Search for the cell housing the specified text and yield its (x, y) center coordinate. 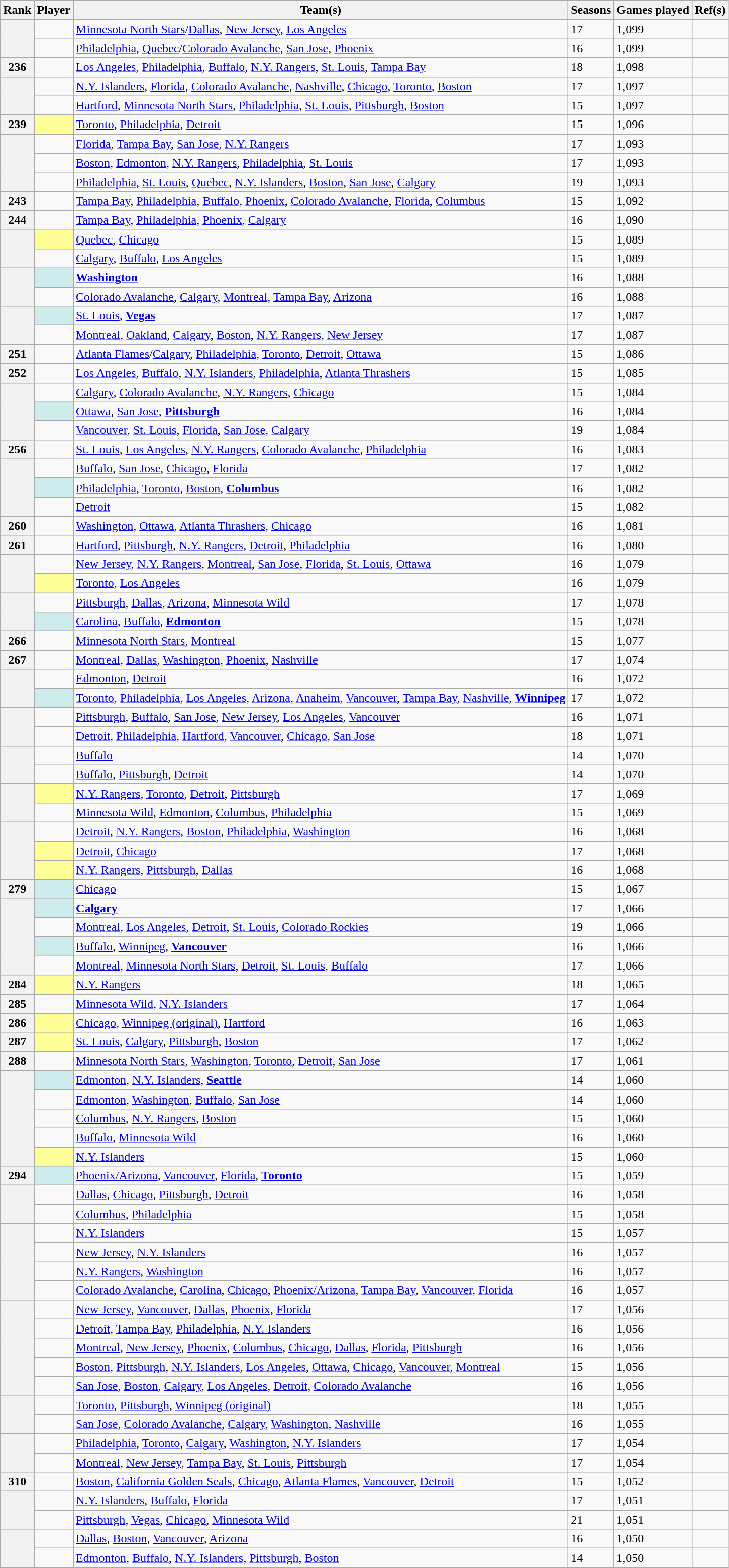
Ref(s) (710, 10)
239 (17, 125)
Los Angeles, Philadelphia, Buffalo, N.Y. Rangers, St. Louis, Tampa Bay (321, 67)
Pittsburgh, Vegas, Chicago, Minnesota Wild (321, 1520)
N.Y. Rangers (321, 985)
294 (17, 1176)
Philadelphia, Quebec/Colorado Avalanche, San Jose, Phoenix (321, 48)
Games played (653, 10)
New Jersey, N.Y. Rangers, Montreal, San Jose, Florida, St. Louis, Ottawa (321, 564)
Minnesota North Stars/Dallas, New Jersey, Los Angeles (321, 29)
1,085 (653, 373)
Buffalo (321, 755)
Pittsburgh, Dallas, Arizona, Minnesota Wild (321, 602)
Philadelphia, Toronto, Calgary, Washington, N.Y. Islanders (321, 1443)
Chicago, Winnipeg (original), Hartford (321, 1023)
Tampa Bay, Philadelphia, Buffalo, Phoenix, Colorado Avalanche, Florida, Columbus (321, 201)
Edmonton, Washington, Buffalo, San Jose (321, 1099)
Detroit, Tampa Bay, Philadelphia, N.Y. Islanders (321, 1329)
Edmonton, Detroit (321, 679)
Minnesota North Stars, Washington, Toronto, Detroit, San Jose (321, 1061)
Buffalo, Winnipeg, Vancouver (321, 946)
St. Louis, Calgary, Pittsburgh, Boston (321, 1042)
284 (17, 985)
Boston, Pittsburgh, N.Y. Islanders, Los Angeles, Ottawa, Chicago, Vancouver, Montreal (321, 1367)
Atlanta Flames/Calgary, Philadelphia, Toronto, Detroit, Ottawa (321, 354)
Minnesota North Stars, Montreal (321, 641)
Boston, Edmonton, N.Y. Rangers, Philadelphia, St. Louis (321, 163)
251 (17, 354)
Detroit, N.Y. Rangers, Boston, Philadelphia, Washington (321, 831)
Montreal, Dallas, Washington, Phoenix, Nashville (321, 660)
Toronto, Pittsburgh, Winnipeg (original) (321, 1405)
Calgary (321, 908)
1,083 (653, 449)
266 (17, 641)
310 (17, 1482)
Chicago (321, 889)
261 (17, 545)
1,067 (653, 889)
Buffalo, Pittsburgh, Detroit (321, 774)
Rank (17, 10)
1,064 (653, 1004)
Carolina, Buffalo, Edmonton (321, 622)
1,074 (653, 660)
Hartford, Minnesota North Stars, Philadelphia, St. Louis, Pittsburgh, Boston (321, 105)
1,062 (653, 1042)
1,063 (653, 1023)
1,059 (653, 1176)
243 (17, 201)
Quebec, Chicago (321, 239)
Minnesota Wild, N.Y. Islanders (321, 1004)
Montreal, Los Angeles, Detroit, St. Louis, Colorado Rockies (321, 927)
1,052 (653, 1482)
Montreal, Minnesota North Stars, Detroit, St. Louis, Buffalo (321, 966)
288 (17, 1061)
Pittsburgh, Buffalo, San Jose, New Jersey, Los Angeles, Vancouver (321, 717)
Montreal, Oakland, Calgary, Boston, N.Y. Rangers, New Jersey (321, 335)
Phoenix/Arizona, Vancouver, Florida, Toronto (321, 1176)
256 (17, 449)
1,065 (653, 985)
Dallas, Boston, Vancouver, Arizona (321, 1539)
San Jose, Colorado Avalanche, Calgary, Washington, Nashville (321, 1424)
San Jose, Boston, Calgary, Los Angeles, Detroit, Colorado Avalanche (321, 1386)
279 (17, 889)
Buffalo, Minnesota Wild (321, 1137)
Detroit, Philadelphia, Hartford, Vancouver, Chicago, San Jose (321, 736)
285 (17, 1004)
1,081 (653, 526)
New Jersey, N.Y. Islanders (321, 1252)
N.Y. Rangers, Pittsburgh, Dallas (321, 870)
1,077 (653, 641)
236 (17, 67)
Washington, Ottawa, Atlanta Thrashers, Chicago (321, 526)
Montreal, New Jersey, Phoenix, Columbus, Chicago, Dallas, Florida, Pittsburgh (321, 1348)
St. Louis, Los Angeles, N.Y. Rangers, Colorado Avalanche, Philadelphia (321, 449)
1,096 (653, 125)
1,086 (653, 354)
Minnesota Wild, Edmonton, Columbus, Philadelphia (321, 812)
Florida, Tampa Bay, San Jose, N.Y. Rangers (321, 144)
N.Y. Islanders, Buffalo, Florida (321, 1501)
Montreal, New Jersey, Tampa Bay, St. Louis, Pittsburgh (321, 1463)
N.Y. Rangers, Toronto, Detroit, Pittsburgh (321, 793)
Detroit, Chicago (321, 851)
St. Louis, Vegas (321, 316)
Toronto, Los Angeles (321, 583)
Detroit (321, 507)
N.Y. Islanders, Florida, Colorado Avalanche, Nashville, Chicago, Toronto, Boston (321, 86)
Washington (321, 278)
Colorado Avalanche, Carolina, Chicago, Phoenix/Arizona, Tampa Bay, Vancouver, Florida (321, 1290)
Team(s) (321, 10)
Toronto, Philadelphia, Los Angeles, Arizona, Anaheim, Vancouver, Tampa Bay, Nashville, Winnipeg (321, 698)
Vancouver, St. Louis, Florida, San Jose, Calgary (321, 430)
Los Angeles, Buffalo, N.Y. Islanders, Philadelphia, Atlanta Thrashers (321, 373)
Toronto, Philadelphia, Detroit (321, 125)
1,080 (653, 545)
1,061 (653, 1061)
Colorado Avalanche, Calgary, Montreal, Tampa Bay, Arizona (321, 297)
Ottawa, San Jose, Pittsburgh (321, 411)
Seasons (591, 10)
Dallas, Chicago, Pittsburgh, Detroit (321, 1195)
Philadelphia, Toronto, Boston, Columbus (321, 488)
1,092 (653, 201)
1,098 (653, 67)
Player (54, 10)
Boston, California Golden Seals, Chicago, Atlanta Flames, Vancouver, Detroit (321, 1482)
252 (17, 373)
267 (17, 660)
Buffalo, San Jose, Chicago, Florida (321, 468)
21 (591, 1520)
Edmonton, N.Y. Islanders, Seattle (321, 1080)
Hartford, Pittsburgh, N.Y. Rangers, Detroit, Philadelphia (321, 545)
Calgary, Colorado Avalanche, N.Y. Rangers, Chicago (321, 392)
Edmonton, Buffalo, N.Y. Islanders, Pittsburgh, Boston (321, 1558)
1,090 (653, 220)
Columbus, N.Y. Rangers, Boston (321, 1118)
New Jersey, Vancouver, Dallas, Phoenix, Florida (321, 1309)
260 (17, 526)
244 (17, 220)
N.Y. Rangers, Washington (321, 1271)
Philadelphia, St. Louis, Quebec, N.Y. Islanders, Boston, San Jose, Calgary (321, 182)
286 (17, 1023)
287 (17, 1042)
Tampa Bay, Philadelphia, Phoenix, Calgary (321, 220)
Calgary, Buffalo, Los Angeles (321, 259)
Columbus, Philadelphia (321, 1214)
